Identify which cell holds the provided text, then report its [x, y] central coordinate. 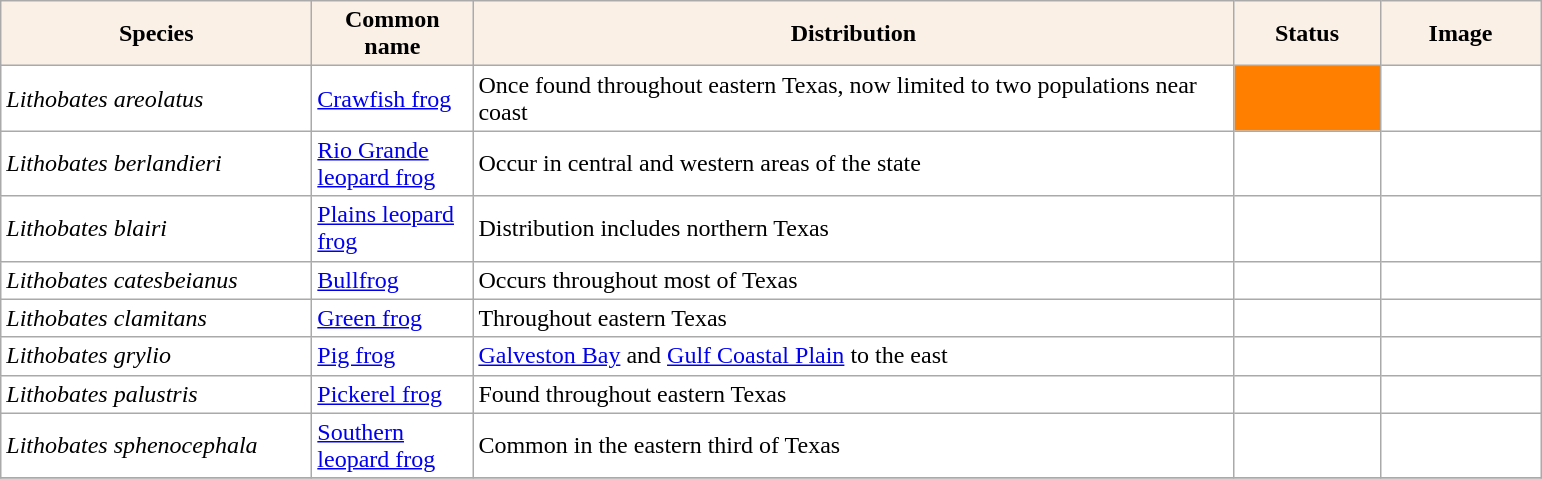
Occurs throughout most of Texas [854, 280]
Lithobates berlandieri [156, 164]
Common in the eastern third of Texas [854, 446]
Crawfish frog [392, 98]
Lithobates catesbeianus [156, 280]
Southern leopard frog [392, 446]
Common name [392, 34]
Green frog [392, 318]
Found throughout eastern Texas [854, 394]
Pig frog [392, 356]
Lithobates blairi [156, 228]
Distribution [854, 34]
Pickerel frog [392, 394]
Lithobates sphenocephala [156, 446]
Lithobates palustris [156, 394]
Bullfrog [392, 280]
Occur in central and western areas of the state [854, 164]
Lithobates areolatus [156, 98]
Throughout eastern Texas [854, 318]
Rio Grande leopard frog [392, 164]
Galveston Bay and Gulf Coastal Plain to the east [854, 356]
Status [1307, 34]
Species [156, 34]
Lithobates clamitans [156, 318]
Plains leopard frog [392, 228]
Image [1460, 34]
Distribution includes northern Texas [854, 228]
Lithobates grylio [156, 356]
Once found throughout eastern Texas, now limited to two populations near coast [854, 98]
